Identify which cell holds the provided text, then report its [x, y] central coordinate. 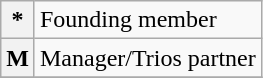
* [18, 20]
M [18, 58]
Manager/Trios partner [148, 58]
Founding member [148, 20]
